Return [X, Y] of the center of cell containing provided text 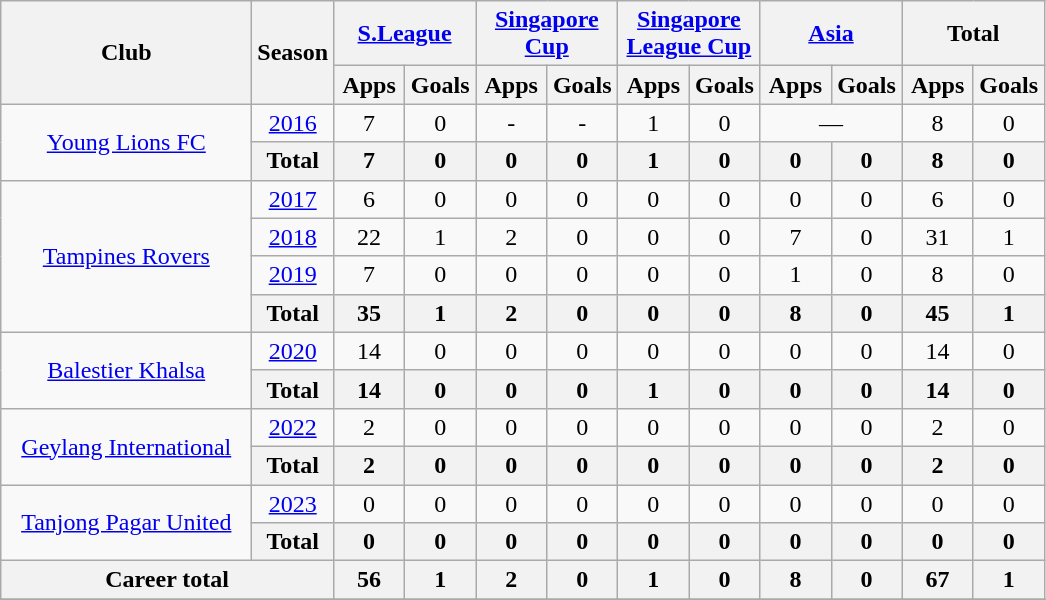
2020 [293, 351]
67 [938, 580]
Club [126, 52]
Tanjong Pagar United [126, 522]
31 [938, 237]
Geylang International [126, 446]
S.League [405, 34]
Balestier Khalsa [126, 370]
45 [938, 313]
56 [370, 580]
Career total [168, 580]
Singapore Cup [547, 34]
2023 [293, 503]
2017 [293, 199]
Season [293, 52]
— [831, 123]
SingaporeLeague Cup [689, 34]
22 [370, 237]
Tampines Rovers [126, 256]
2022 [293, 427]
2018 [293, 237]
2016 [293, 123]
Young Lions FC [126, 142]
35 [370, 313]
Asia [831, 34]
2019 [293, 275]
